From the cell containing the given text, extract its center point as [X, Y] coordinate. 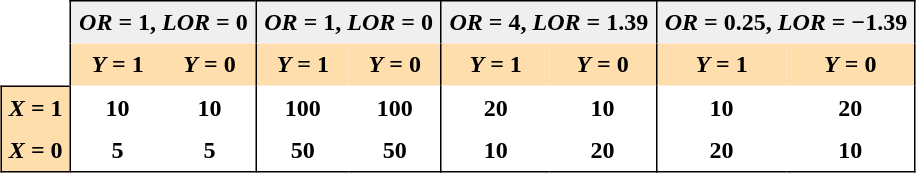
OR = 0.25, LOR = −1.39 [786, 22]
OR = 4, LOR = 1.39 [548, 22]
X = 1 [35, 108]
X = 0 [35, 151]
